Determine the [X, Y] coordinate at the center of the cell enclosing the given text.  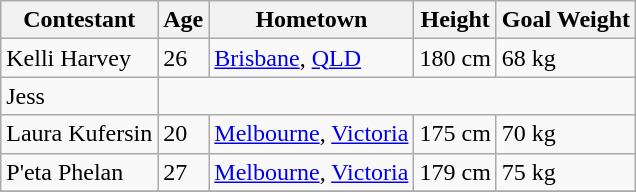
27 [184, 172]
P'eta Phelan [80, 172]
70 kg [566, 134]
Laura Kufersin [80, 134]
20 [184, 134]
Jess [80, 96]
Height [455, 20]
Age [184, 20]
175 cm [455, 134]
179 cm [455, 172]
Goal Weight [566, 20]
Kelli Harvey [80, 58]
180 cm [455, 58]
75 kg [566, 172]
Contestant [80, 20]
Brisbane, QLD [312, 58]
26 [184, 58]
68 kg [566, 58]
Hometown [312, 20]
